Detect which cell encompasses the target text, then output its [x, y] center coordinate. 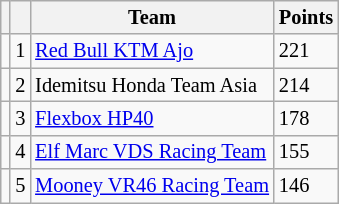
Red Bull KTM Ajo [152, 51]
3 [20, 118]
214 [306, 85]
Flexbox HP40 [152, 118]
Mooney VR46 Racing Team [152, 186]
178 [306, 118]
Points [306, 17]
Team [152, 17]
2 [20, 85]
221 [306, 51]
1 [20, 51]
155 [306, 152]
4 [20, 152]
5 [20, 186]
146 [306, 186]
Elf Marc VDS Racing Team [152, 152]
Idemitsu Honda Team Asia [152, 85]
